Capture the cell that displays the provided text and extract its (X, Y) central coordinate. 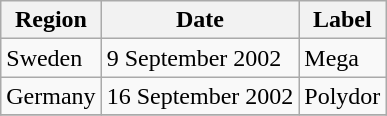
Date (200, 20)
Label (342, 20)
Region (51, 20)
Mega (342, 58)
Sweden (51, 58)
Germany (51, 96)
16 September 2002 (200, 96)
Polydor (342, 96)
9 September 2002 (200, 58)
